Return (x, y) of the center of cell containing provided text 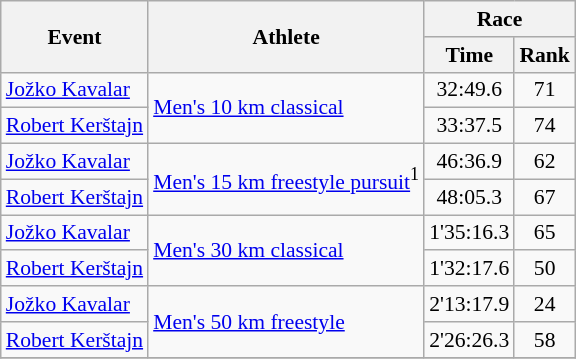
32:49.6 (469, 90)
48:05.3 (469, 197)
1'32:17.6 (469, 269)
71 (544, 90)
58 (544, 340)
74 (544, 126)
Race (500, 19)
Men's 30 km classical (286, 250)
2'26:26.3 (469, 340)
Men's 15 km freestyle pursuit1 (286, 180)
Athlete (286, 36)
Rank (544, 55)
65 (544, 233)
1'35:16.3 (469, 233)
67 (544, 197)
Men's 50 km freestyle (286, 322)
46:36.9 (469, 162)
2'13:17.9 (469, 304)
24 (544, 304)
Time (469, 55)
50 (544, 269)
Men's 10 km classical (286, 108)
62 (544, 162)
Event (74, 36)
33:37.5 (469, 126)
